Return the [X, Y] coordinate for the center point of the cell that contains the specified text.  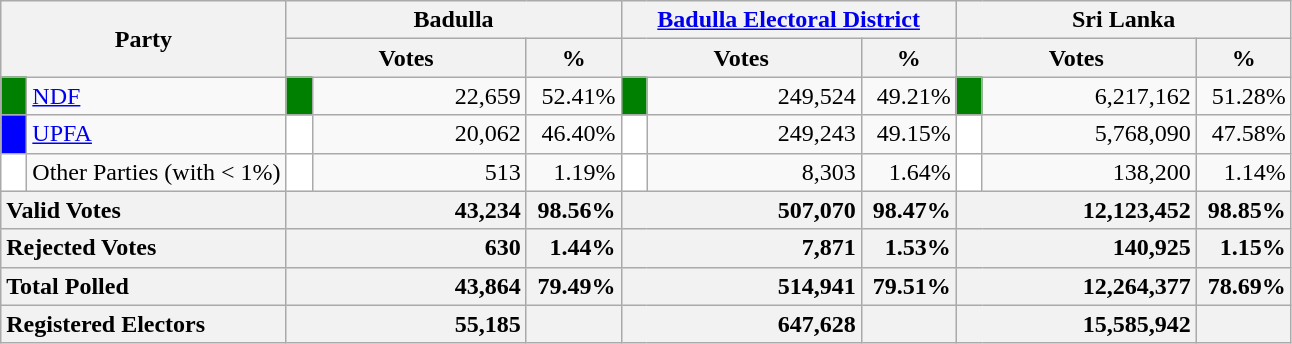
NDF [156, 96]
6,217,162 [1089, 96]
140,925 [1076, 248]
Registered Electors [144, 324]
249,524 [754, 96]
98.47% [908, 210]
1.44% [574, 248]
12,264,377 [1076, 286]
49.21% [908, 96]
Party [144, 39]
249,243 [754, 134]
Other Parties (with < 1%) [156, 172]
1.15% [1244, 248]
15,585,942 [1076, 324]
Total Polled [144, 286]
52.41% [574, 96]
1.64% [908, 172]
514,941 [741, 286]
79.49% [574, 286]
79.51% [908, 286]
55,185 [406, 324]
22,659 [419, 96]
49.15% [908, 134]
98.56% [574, 210]
1.19% [574, 172]
1.53% [908, 248]
43,864 [406, 286]
647,628 [741, 324]
630 [406, 248]
138,200 [1089, 172]
Badulla [454, 20]
Badulla Electoral District [788, 20]
78.69% [1244, 286]
513 [419, 172]
5,768,090 [1089, 134]
507,070 [741, 210]
46.40% [574, 134]
51.28% [1244, 96]
12,123,452 [1076, 210]
Sri Lanka [1124, 20]
UPFA [156, 134]
43,234 [406, 210]
20,062 [419, 134]
7,871 [741, 248]
Valid Votes [144, 210]
1.14% [1244, 172]
8,303 [754, 172]
98.85% [1244, 210]
47.58% [1244, 134]
Rejected Votes [144, 248]
